Pinpoint the cell where the given text exists, returning its [x, y] midpoint coordinate. 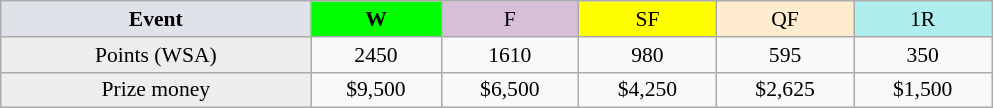
$4,250 [648, 90]
Prize money [156, 90]
W [376, 19]
595 [785, 55]
F [510, 19]
Event [156, 19]
1610 [510, 55]
350 [923, 55]
980 [648, 55]
SF [648, 19]
2450 [376, 55]
$6,500 [510, 90]
$2,625 [785, 90]
1R [923, 19]
QF [785, 19]
$1,500 [923, 90]
$9,500 [376, 90]
Points (WSA) [156, 55]
